From the cell containing the given text, extract its center point as (x, y) coordinate. 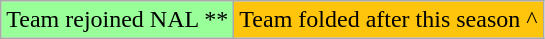
Team folded after this season ^ (388, 20)
Team rejoined NAL ** (118, 20)
